Find where the given text appears and provide that cell's center as (x, y) coordinate. 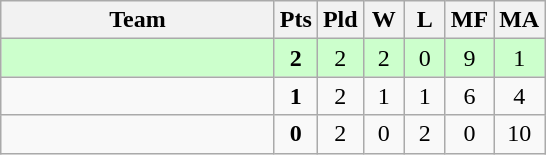
Pld (340, 20)
10 (520, 134)
Team (138, 20)
9 (469, 58)
4 (520, 96)
MA (520, 20)
Pts (296, 20)
MF (469, 20)
L (424, 20)
W (384, 20)
6 (469, 96)
